Identify which cell holds the provided text, then report its (X, Y) central coordinate. 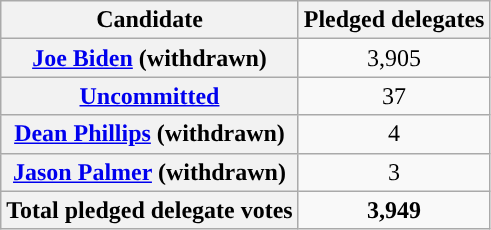
Pledged delegates (394, 20)
3,949 (394, 210)
3 (394, 172)
Dean Phillips (withdrawn) (150, 134)
4 (394, 134)
3,905 (394, 58)
Jason Palmer (withdrawn) (150, 172)
Joe Biden (withdrawn) (150, 58)
Candidate (150, 20)
Total pledged delegate votes (150, 210)
37 (394, 96)
Uncommitted (150, 96)
